Find where the given text appears and provide that cell's center as [X, Y] coordinate. 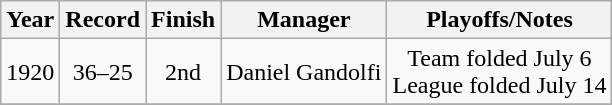
Year [30, 20]
Record [103, 20]
Playoffs/Notes [500, 20]
36–25 [103, 72]
Daniel Gandolfi [304, 72]
1920 [30, 72]
Finish [184, 20]
Team folded July 6League folded July 14 [500, 72]
2nd [184, 72]
Manager [304, 20]
